Extract the [x, y] coordinate from the center of the cell holding the provided text.  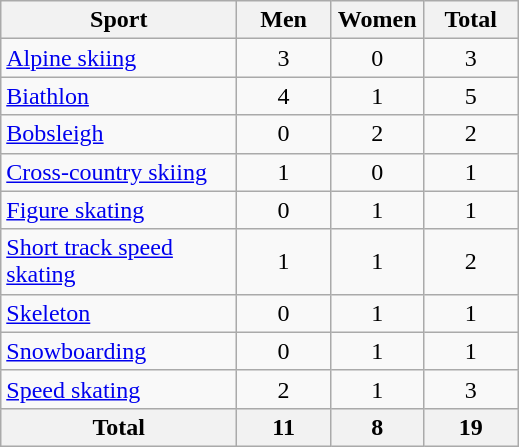
Men [284, 20]
19 [471, 427]
Figure skating [119, 210]
Alpine skiing [119, 58]
Cross-country skiing [119, 172]
5 [471, 96]
Skeleton [119, 313]
Bobsleigh [119, 134]
Speed skating [119, 389]
4 [284, 96]
Sport [119, 20]
8 [377, 427]
11 [284, 427]
Biathlon [119, 96]
Snowboarding [119, 351]
Short track speed skating [119, 262]
Women [377, 20]
